Return (x, y) of the center of cell containing provided text 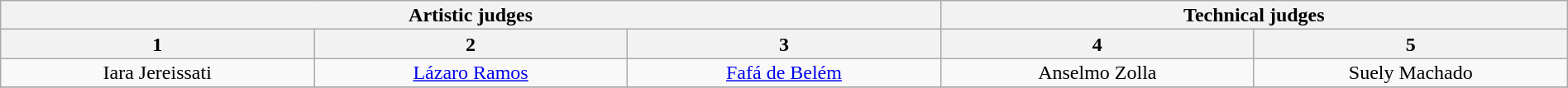
Suely Machado (1411, 72)
4 (1097, 44)
Technical judges (1254, 15)
5 (1411, 44)
Iara Jereissati (157, 72)
Anselmo Zolla (1097, 72)
3 (784, 44)
1 (157, 44)
Fafá de Belém (784, 72)
2 (471, 44)
Lázaro Ramos (471, 72)
Artistic judges (471, 15)
